Return the [x, y] coordinate for the center point of the cell that contains the specified text.  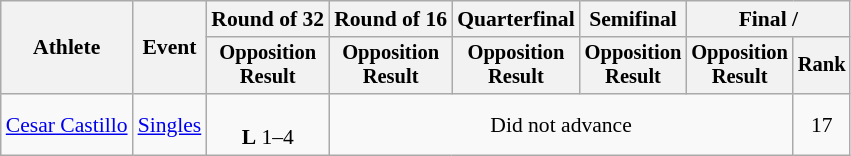
Did not advance [561, 124]
Round of 16 [390, 19]
Round of 32 [268, 19]
Quarterfinal [516, 19]
Cesar Castillo [67, 124]
Rank [822, 66]
Event [170, 48]
L 1–4 [268, 124]
Singles [170, 124]
Semifinal [634, 19]
Athlete [67, 48]
Final / [768, 19]
17 [822, 124]
